Determine the [X, Y] coordinate at the center of the cell enclosing the given text.  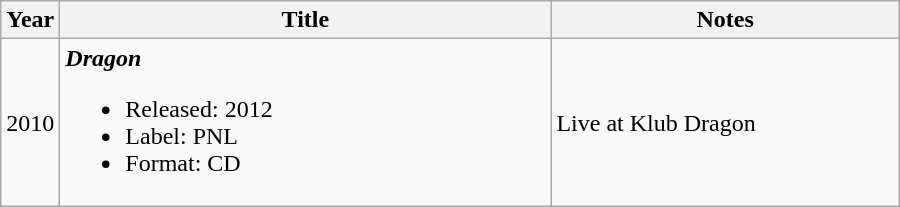
2010 [30, 122]
Notes [726, 20]
DragonReleased: 2012Label: PNL Format: CD [306, 122]
Title [306, 20]
Live at Klub Dragon [726, 122]
Year [30, 20]
